Scan for the cell matching the given text and deliver its [x, y] coordinate at center. 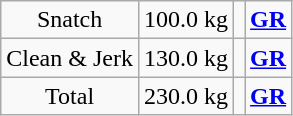
230.0 kg [186, 96]
Clean & Jerk [70, 58]
100.0 kg [186, 20]
Snatch [70, 20]
Total [70, 96]
130.0 kg [186, 58]
